Capture the cell that displays the provided text and extract its [x, y] central coordinate. 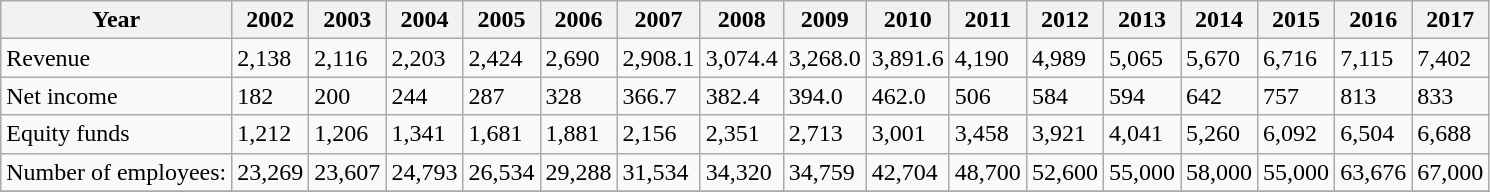
2,908.1 [658, 58]
3,458 [988, 134]
Equity funds [116, 134]
382.4 [742, 96]
833 [1450, 96]
23,269 [270, 172]
2007 [658, 20]
1,681 [502, 134]
1,212 [270, 134]
200 [348, 96]
366.7 [658, 96]
23,607 [348, 172]
2,713 [824, 134]
67,000 [1450, 172]
2,351 [742, 134]
2,138 [270, 58]
2,116 [348, 58]
3,268.0 [824, 58]
2,203 [424, 58]
6,504 [1374, 134]
244 [424, 96]
4,989 [1064, 58]
7,402 [1450, 58]
52,600 [1064, 172]
757 [1296, 96]
2,690 [578, 58]
2016 [1374, 20]
2017 [1450, 20]
1,881 [578, 134]
813 [1374, 96]
3,001 [908, 134]
Net income [116, 96]
2005 [502, 20]
4,041 [1142, 134]
594 [1142, 96]
506 [988, 96]
42,704 [908, 172]
2004 [424, 20]
24,793 [424, 172]
1,341 [424, 134]
2015 [1296, 20]
6,716 [1296, 58]
5,260 [1218, 134]
584 [1064, 96]
2008 [742, 20]
34,759 [824, 172]
2002 [270, 20]
Revenue [116, 58]
2,156 [658, 134]
462.0 [908, 96]
2014 [1218, 20]
31,534 [658, 172]
2003 [348, 20]
3,921 [1064, 134]
3,891.6 [908, 58]
2011 [988, 20]
6,092 [1296, 134]
328 [578, 96]
2013 [1142, 20]
3,074.4 [742, 58]
2012 [1064, 20]
34,320 [742, 172]
642 [1218, 96]
29,288 [578, 172]
58,000 [1218, 172]
Number of employees: [116, 172]
2009 [824, 20]
7,115 [1374, 58]
4,190 [988, 58]
48,700 [988, 172]
26,534 [502, 172]
182 [270, 96]
394.0 [824, 96]
6,688 [1450, 134]
Year [116, 20]
5,670 [1218, 58]
2,424 [502, 58]
1,206 [348, 134]
2006 [578, 20]
287 [502, 96]
5,065 [1142, 58]
2010 [908, 20]
63,676 [1374, 172]
